Extract the (x, y) coordinate from the center of the cell holding the provided text.  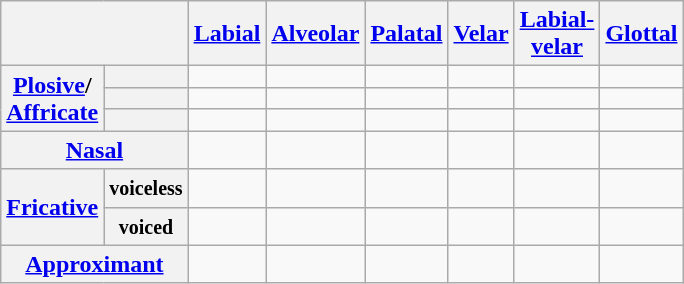
Alveolar (316, 34)
Plosive/Affricate (52, 98)
Velar (481, 34)
Fricative (52, 207)
Glottal (642, 34)
Approximant (94, 264)
Palatal (406, 34)
voiced (146, 226)
Labial (227, 34)
Nasal (94, 150)
Labial-velar (557, 34)
voiceless (146, 188)
